Identify which cell holds the provided text, then report its (x, y) central coordinate. 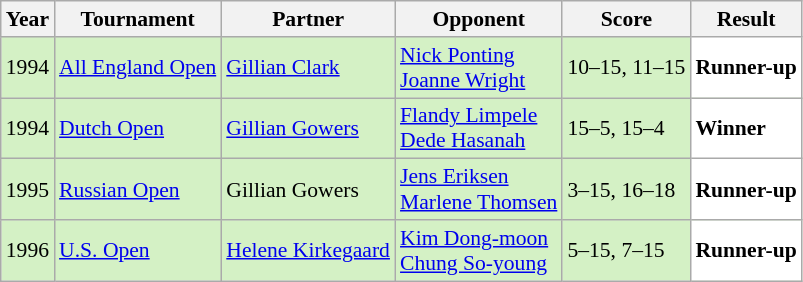
Score (626, 19)
Result (746, 19)
1996 (28, 250)
1995 (28, 190)
Winner (746, 128)
U.S. Open (138, 250)
All England Open (138, 68)
Russian Open (138, 190)
10–15, 11–15 (626, 68)
Tournament (138, 19)
3–15, 16–18 (626, 190)
Helene Kirkegaard (308, 250)
Nick Ponting Joanne Wright (478, 68)
Dutch Open (138, 128)
Year (28, 19)
Partner (308, 19)
15–5, 15–4 (626, 128)
Flandy Limpele Dede Hasanah (478, 128)
Kim Dong-moon Chung So-young (478, 250)
5–15, 7–15 (626, 250)
Gillian Clark (308, 68)
Opponent (478, 19)
Jens Eriksen Marlene Thomsen (478, 190)
